Pinpoint the cell where the given text exists, returning its [x, y] midpoint coordinate. 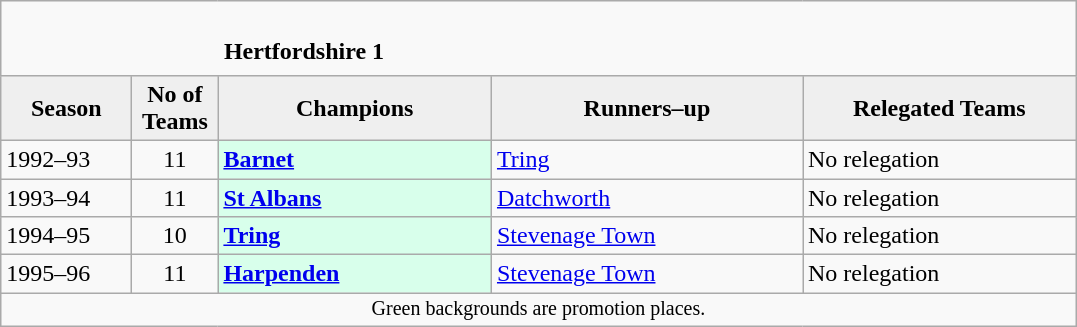
Champions [355, 108]
1992–93 [66, 159]
Harpenden [355, 274]
1994–95 [66, 236]
Barnet [355, 159]
Season [66, 108]
10 [175, 236]
Green backgrounds are promotion places. [538, 310]
No of Teams [175, 108]
Runners–up [646, 108]
Relegated Teams [939, 108]
Datchworth [646, 197]
1993–94 [66, 197]
St Albans [355, 197]
1995–96 [66, 274]
